Provide the [X, Y] coordinate of the cell's center where the given text is located.  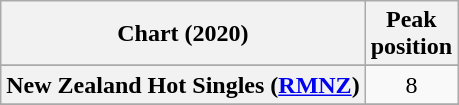
Chart (2020) [183, 34]
8 [411, 85]
Peakposition [411, 34]
New Zealand Hot Singles (RMNZ) [183, 85]
